Determine the (X, Y) coordinate at the center of the cell enclosing the given text.  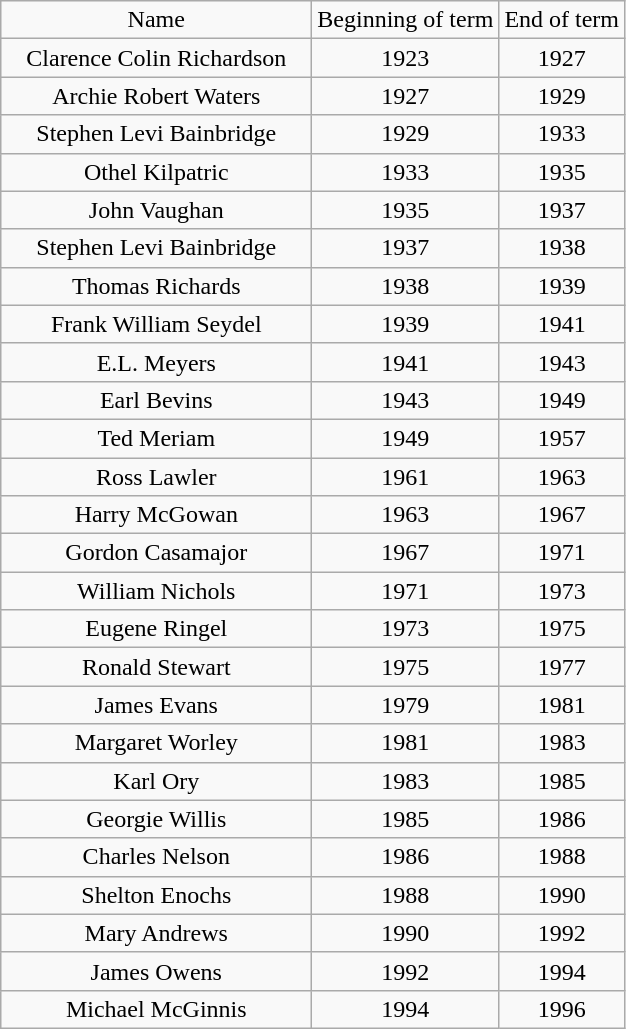
Ronald Stewart (156, 667)
1961 (406, 477)
Harry McGowan (156, 515)
William Nichols (156, 591)
James Owens (156, 971)
Ross Lawler (156, 477)
Thomas Richards (156, 286)
Eugene Ringel (156, 629)
Charles Nelson (156, 857)
1977 (562, 667)
Ted Meriam (156, 438)
Michael McGinnis (156, 1009)
Clarence Colin Richardson (156, 58)
Shelton Enochs (156, 895)
End of term (562, 20)
Archie Robert Waters (156, 96)
1957 (562, 438)
Karl Ory (156, 781)
E.L. Meyers (156, 362)
Beginning of term (406, 20)
1979 (406, 705)
Frank William Seydel (156, 324)
1923 (406, 58)
Georgie Willis (156, 819)
Earl Bevins (156, 400)
Mary Andrews (156, 933)
Gordon Casamajor (156, 553)
Othel Kilpatric (156, 172)
Name (156, 20)
1996 (562, 1009)
James Evans (156, 705)
Margaret Worley (156, 743)
John Vaughan (156, 210)
